Return (X, Y) of the center of cell containing provided text 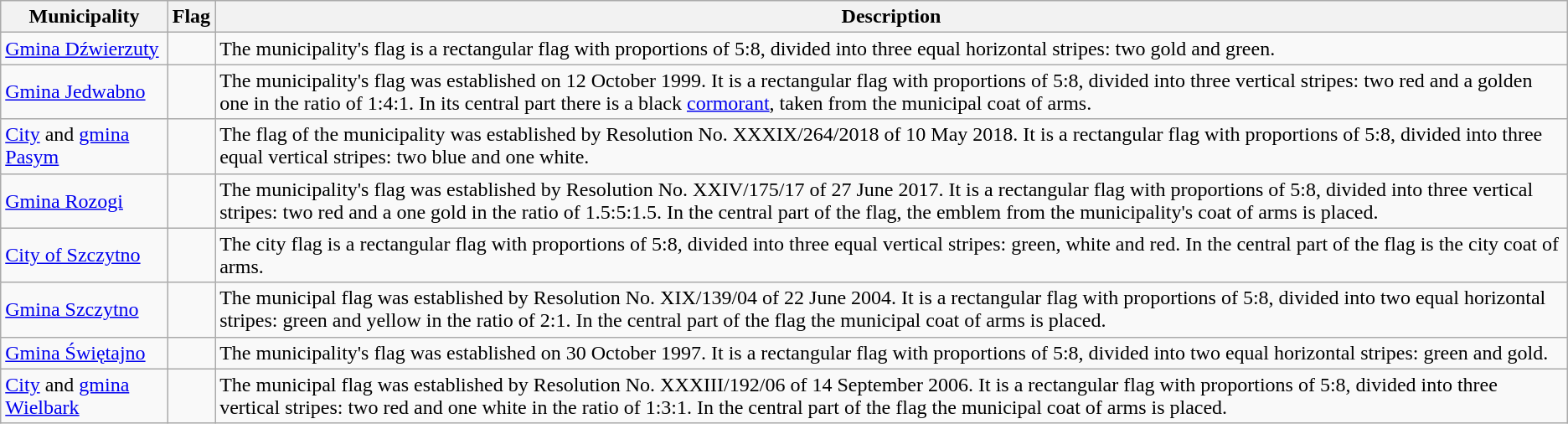
Flag (191, 17)
The municipality's flag is a rectangular flag with proportions of 5:8, divided into three equal horizontal stripes: two gold and green. (891, 49)
Municipality (85, 17)
Gmina Jedwabno (85, 92)
Gmina Świętajno (85, 353)
City and gmina Pasym (85, 146)
City of Szczytno (85, 255)
Gmina Rozogi (85, 201)
Description (891, 17)
City and gmina Wielbark (85, 396)
Gmina Szczytno (85, 310)
Gmina Dźwierzuty (85, 49)
